Return [x, y] of the center of cell containing provided text 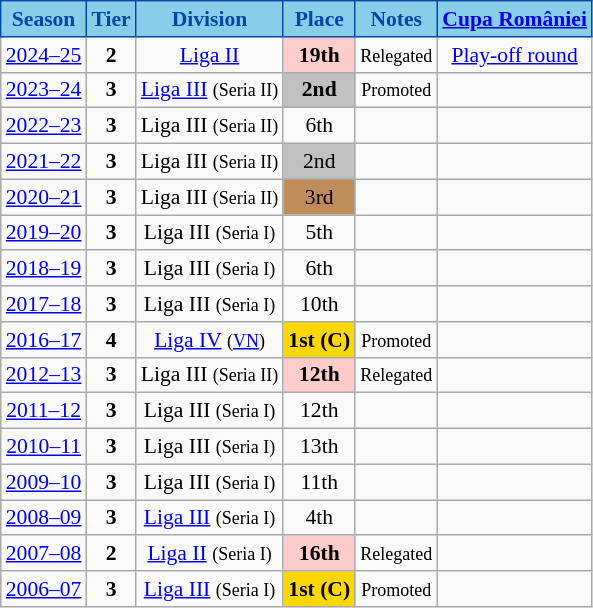
13th [319, 447]
Division [210, 19]
2021–22 [44, 162]
Tier [110, 19]
2019–20 [44, 233]
Liga IV (VN) [210, 340]
Play-off round [514, 55]
Cupa României [514, 19]
11th [319, 482]
Season [44, 19]
2011–12 [44, 411]
2017–18 [44, 304]
2020–21 [44, 197]
Liga II (Seria I) [210, 554]
2023–24 [44, 90]
10th [319, 304]
2007–08 [44, 554]
5th [319, 233]
2016–17 [44, 340]
2018–19 [44, 269]
2008–09 [44, 518]
4th [319, 518]
Liga II [210, 55]
4 [110, 340]
2024–25 [44, 55]
2012–13 [44, 375]
2010–11 [44, 447]
3rd [319, 197]
Notes [396, 19]
2006–07 [44, 589]
16th [319, 554]
Place [319, 19]
19th [319, 55]
2009–10 [44, 482]
2022–23 [44, 126]
